Search for the cell housing the specified text and yield its (X, Y) center coordinate. 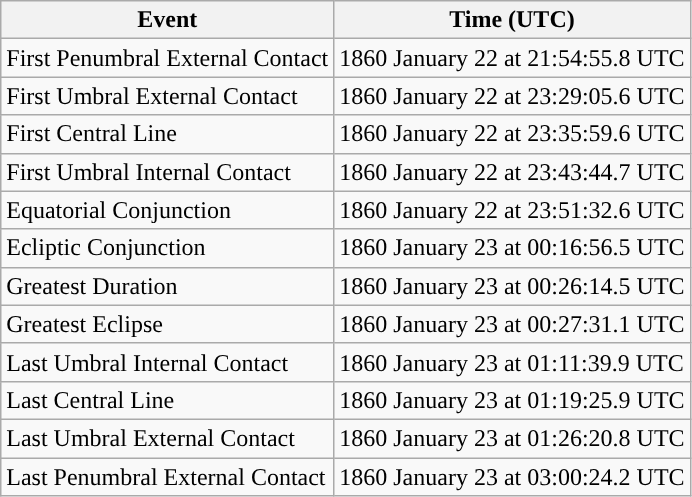
1860 January 23 at 01:26:20.8 UTC (512, 438)
1860 January 22 at 21:54:55.8 UTC (512, 58)
Greatest Eclipse (168, 324)
1860 January 23 at 00:16:56.5 UTC (512, 248)
Last Central Line (168, 400)
Ecliptic Conjunction (168, 248)
1860 January 22 at 23:29:05.6 UTC (512, 96)
First Umbral Internal Contact (168, 172)
1860 January 23 at 00:27:31.1 UTC (512, 324)
1860 January 23 at 01:11:39.9 UTC (512, 362)
Last Penumbral External Contact (168, 477)
1860 January 22 at 23:51:32.6 UTC (512, 210)
First Central Line (168, 134)
1860 January 22 at 23:43:44.7 UTC (512, 172)
Greatest Duration (168, 286)
1860 January 22 at 23:35:59.6 UTC (512, 134)
Last Umbral Internal Contact (168, 362)
1860 January 23 at 03:00:24.2 UTC (512, 477)
1860 January 23 at 00:26:14.5 UTC (512, 286)
Last Umbral External Contact (168, 438)
1860 January 23 at 01:19:25.9 UTC (512, 400)
Event (168, 20)
Time (UTC) (512, 20)
First Umbral External Contact (168, 96)
First Penumbral External Contact (168, 58)
Equatorial Conjunction (168, 210)
